Identify which cell holds the provided text, then report its [x, y] central coordinate. 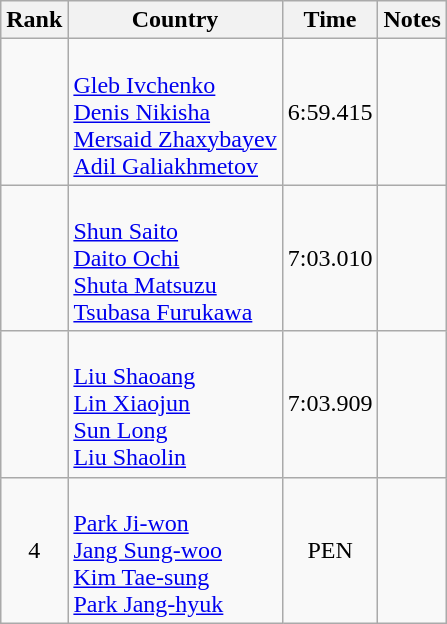
Time [330, 20]
7:03.010 [330, 258]
Shun SaitoDaito OchiShuta MatsuzuTsubasa Furukawa [175, 258]
PEN [330, 550]
Notes [412, 20]
Country [175, 20]
Park Ji-wonJang Sung-wooKim Tae-sungPark Jang-hyuk [175, 550]
Gleb IvchenkoDenis NikishaMersaid ZhaxybayevAdil Galiakhmetov [175, 112]
6:59.415 [330, 112]
4 [34, 550]
7:03.909 [330, 404]
Rank [34, 20]
Liu ShaoangLin XiaojunSun LongLiu Shaolin [175, 404]
